Search for the cell housing the specified text and yield its [x, y] center coordinate. 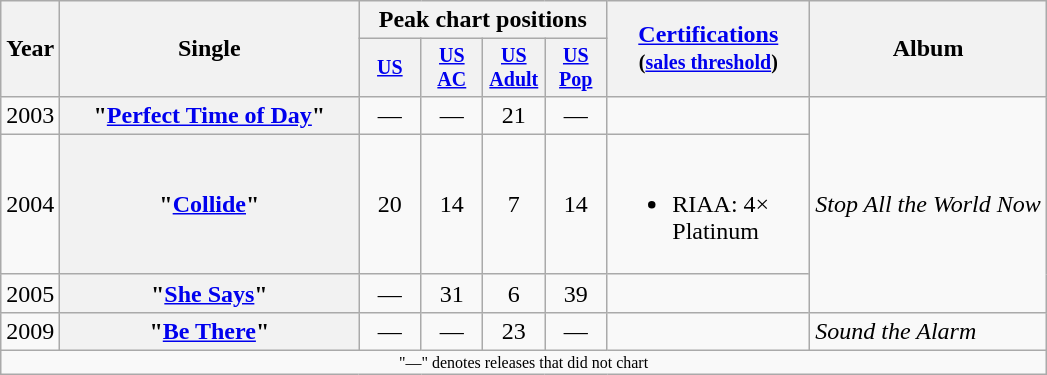
6 [514, 293]
Album [928, 49]
Certifications(sales threshold) [708, 49]
Year [30, 49]
"She Says" [210, 293]
USPop [576, 68]
2005 [30, 293]
Stop All the World Now [928, 204]
2009 [30, 331]
"Perfect Time of Day" [210, 115]
21 [514, 115]
23 [514, 331]
RIAA: 4× Platinum [708, 204]
Peak chart positions [483, 20]
US [390, 68]
Sound the Alarm [928, 331]
39 [576, 293]
2004 [30, 204]
7 [514, 204]
"Be There" [210, 331]
"—" denotes releases that did not chart [524, 363]
US AC [452, 68]
US Adult [514, 68]
"Collide" [210, 204]
31 [452, 293]
Single [210, 49]
2003 [30, 115]
20 [390, 204]
